Return [X, Y] of the center of cell containing provided text 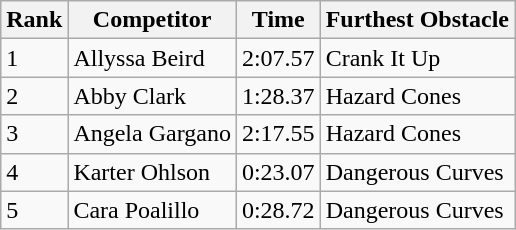
1:28.37 [278, 96]
Rank [34, 20]
Allyssa Beird [152, 58]
2:07.57 [278, 58]
Angela Gargano [152, 134]
2 [34, 96]
3 [34, 134]
0:28.72 [278, 210]
2:17.55 [278, 134]
4 [34, 172]
5 [34, 210]
Time [278, 20]
Cara Poalillo [152, 210]
Crank It Up [417, 58]
Karter Ohlson [152, 172]
Competitor [152, 20]
Furthest Obstacle [417, 20]
Abby Clark [152, 96]
1 [34, 58]
0:23.07 [278, 172]
